Scan for the cell matching the given text and deliver its [x, y] coordinate at center. 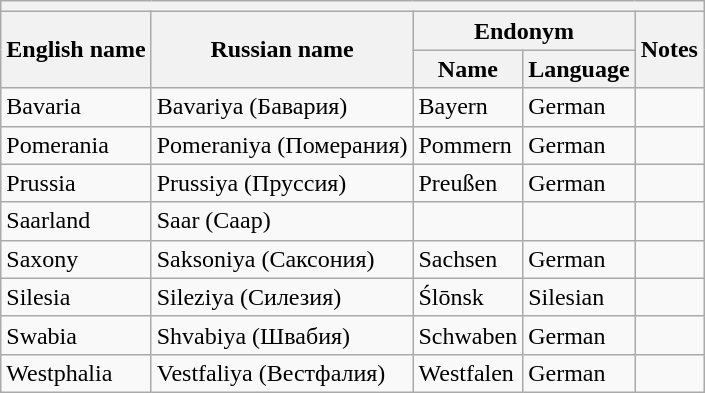
Vestfaliya (Вестфалия) [282, 373]
Silesia [76, 297]
Pommern [468, 145]
Bavaria [76, 107]
Westphalia [76, 373]
Saksoniya (Саксония) [282, 259]
English name [76, 50]
Preußen [468, 183]
Language [579, 69]
Name [468, 69]
Sileziya (Силезия) [282, 297]
Saarland [76, 221]
Prussiya (Пруссия) [282, 183]
Silesian [579, 297]
Russian name [282, 50]
Saxony [76, 259]
Notes [669, 50]
Schwaben [468, 335]
Westfalen [468, 373]
Bayern [468, 107]
Swabia [76, 335]
Pomerania [76, 145]
Sachsen [468, 259]
Shvabiya (Швабия) [282, 335]
Saar (Саар) [282, 221]
Bavariya (Бавария) [282, 107]
Pomeraniya (Померания) [282, 145]
Prussia [76, 183]
Endonym [524, 31]
Ślōnsk [468, 297]
